From the cell containing the given text, extract its center point as (X, Y) coordinate. 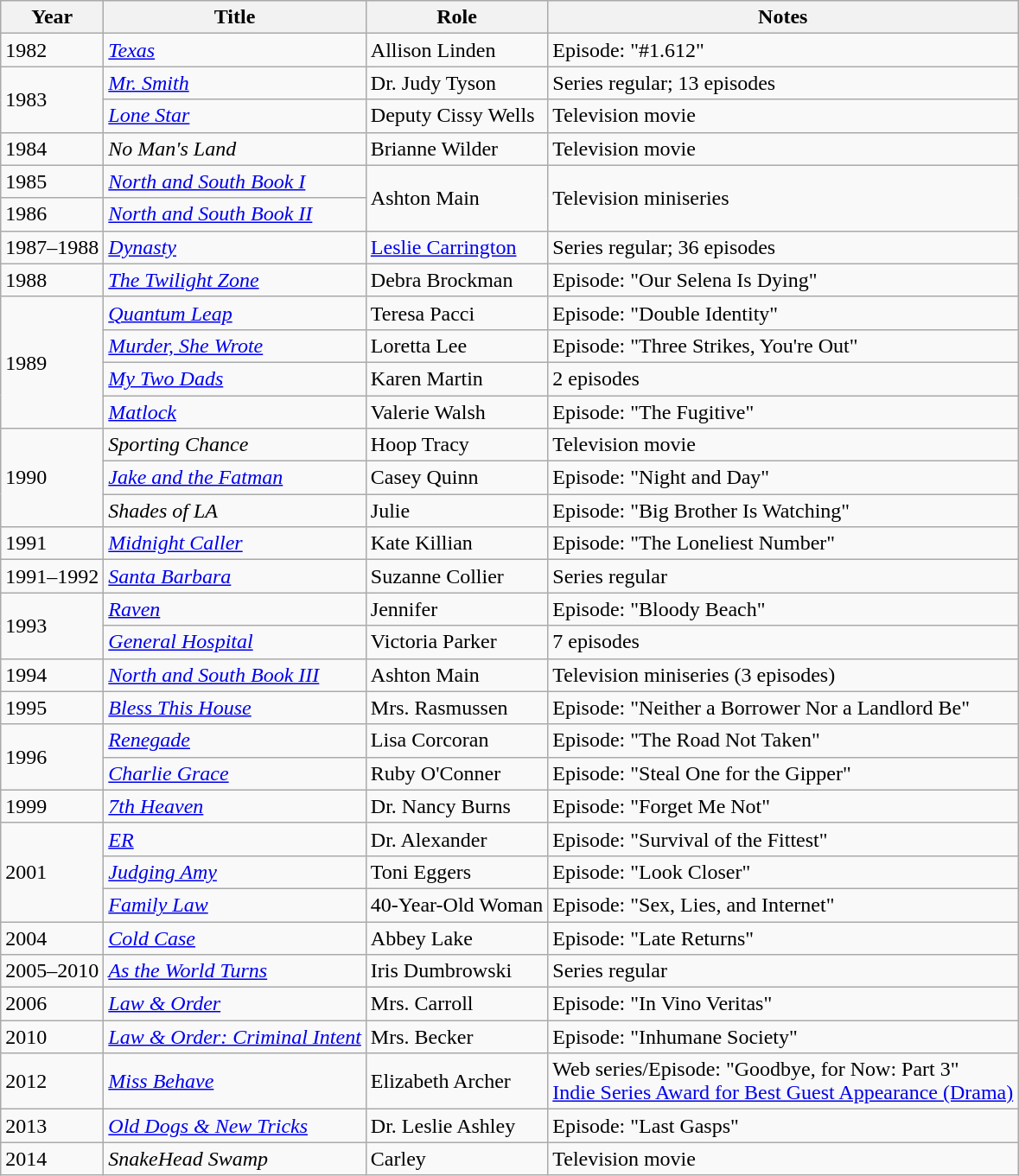
Allison Linden (456, 50)
Episode: "The Loneliest Number" (783, 544)
Hoop Tracy (456, 445)
2004 (52, 938)
Television miniseries (3 episodes) (783, 675)
Abbey Lake (456, 938)
Episode: "Survival of the Fittest" (783, 839)
Matlock (235, 412)
As the World Turns (235, 971)
1988 (52, 280)
2005–2010 (52, 971)
My Two Dads (235, 378)
Family Law (235, 905)
Web series/Episode: "Goodbye, for Now: Part 3"Indie Series Award for Best Guest Appearance (Drama) (783, 1082)
Mr. Smith (235, 83)
Dr. Nancy Burns (456, 806)
Episode: "Steal One for the Gipper" (783, 773)
The Twilight Zone (235, 280)
Notes (783, 17)
Ruby O'Conner (456, 773)
Deputy Cissy Wells (456, 116)
Midnight Caller (235, 544)
1990 (52, 478)
1991 (52, 544)
Episode: "Last Gasps" (783, 1126)
Episode: "Our Selena Is Dying" (783, 280)
1987–1988 (52, 247)
1982 (52, 50)
Miss Behave (235, 1082)
Carley (456, 1159)
1996 (52, 757)
Debra Brockman (456, 280)
1991–1992 (52, 576)
North and South Book II (235, 214)
Year (52, 17)
Episode: "Double Identity" (783, 313)
Episode: "Forget Me Not" (783, 806)
Episode: "Neither a Borrower Nor a Landlord Be" (783, 708)
Teresa Pacci (456, 313)
Toni Eggers (456, 872)
Mrs. Carroll (456, 1004)
ER (235, 839)
Episode: "Three Strikes, You're Out" (783, 346)
Valerie Walsh (456, 412)
Dr. Alexander (456, 839)
7 episodes (783, 642)
Charlie Grace (235, 773)
Victoria Parker (456, 642)
1994 (52, 675)
2014 (52, 1159)
Texas (235, 50)
Iris Dumbrowski (456, 971)
Television miniseries (783, 198)
Episode: "Bloody Beach" (783, 609)
North and South Book III (235, 675)
General Hospital (235, 642)
Episode: "The Fugitive" (783, 412)
2013 (52, 1126)
Murder, She Wrote (235, 346)
Karen Martin (456, 378)
Episode: "Night and Day" (783, 478)
2006 (52, 1004)
Dr. Judy Tyson (456, 83)
Lisa Corcoran (456, 741)
1993 (52, 626)
Role (456, 17)
2010 (52, 1037)
Mrs. Becker (456, 1037)
Episode: "Late Returns" (783, 938)
Shades of LA (235, 511)
Santa Barbara (235, 576)
Jake and the Fatman (235, 478)
40-Year-Old Woman (456, 905)
North and South Book I (235, 181)
Cold Case (235, 938)
2 episodes (783, 378)
Judging Amy (235, 872)
1995 (52, 708)
Suzanne Collier (456, 576)
1986 (52, 214)
1984 (52, 149)
7th Heaven (235, 806)
Episode: "Big Brother Is Watching" (783, 511)
1985 (52, 181)
Elizabeth Archer (456, 1082)
Jennifer (456, 609)
SnakeHead Swamp (235, 1159)
2001 (52, 872)
Episode: "In Vino Veritas" (783, 1004)
Dr. Leslie Ashley (456, 1126)
Mrs. Rasmussen (456, 708)
Dynasty (235, 247)
Law & Order (235, 1004)
Renegade (235, 741)
Julie (456, 511)
Episode: "Look Closer" (783, 872)
Lone Star (235, 116)
Quantum Leap (235, 313)
Episode: "Inhumane Society" (783, 1037)
Leslie Carrington (456, 247)
Title (235, 17)
Series regular; 13 episodes (783, 83)
Loretta Lee (456, 346)
Bless This House (235, 708)
Episode: "The Road Not Taken" (783, 741)
Old Dogs & New Tricks (235, 1126)
Sporting Chance (235, 445)
1983 (52, 99)
No Man's Land (235, 149)
2012 (52, 1082)
Brianne Wilder (456, 149)
Episode: "#1.612" (783, 50)
1989 (52, 362)
Law & Order: Criminal Intent (235, 1037)
Raven (235, 609)
Kate Killian (456, 544)
Episode: "Sex, Lies, and Internet" (783, 905)
Casey Quinn (456, 478)
Series regular; 36 episodes (783, 247)
1999 (52, 806)
